Return the (x, y) coordinate for the center point of the cell that contains the specified text.  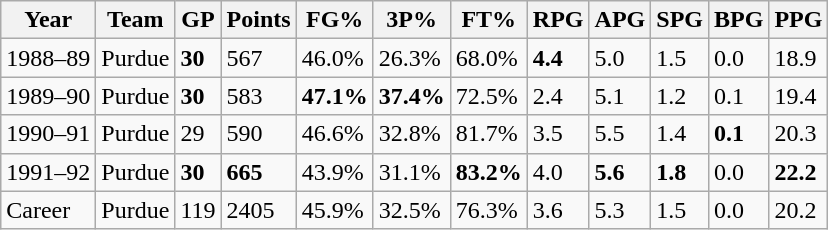
1.4 (680, 134)
567 (258, 58)
46.6% (334, 134)
76.3% (488, 210)
32.5% (412, 210)
5.5 (620, 134)
45.9% (334, 210)
APG (620, 20)
32.8% (412, 134)
18.9 (798, 58)
665 (258, 172)
RPG (558, 20)
1990–91 (48, 134)
1988–89 (48, 58)
31.1% (412, 172)
47.1% (334, 96)
3.5 (558, 134)
20.2 (798, 210)
37.4% (412, 96)
68.0% (488, 58)
5.3 (620, 210)
3P% (412, 20)
4.4 (558, 58)
590 (258, 134)
Team (136, 20)
SPG (680, 20)
72.5% (488, 96)
583 (258, 96)
1.2 (680, 96)
Points (258, 20)
119 (198, 210)
83.2% (488, 172)
1991–92 (48, 172)
BPG (739, 20)
FT% (488, 20)
19.4 (798, 96)
GP (198, 20)
81.7% (488, 134)
29 (198, 134)
FG% (334, 20)
26.3% (412, 58)
43.9% (334, 172)
Year (48, 20)
PPG (798, 20)
1989–90 (48, 96)
3.6 (558, 210)
5.1 (620, 96)
1.8 (680, 172)
46.0% (334, 58)
5.0 (620, 58)
4.0 (558, 172)
2405 (258, 210)
22.2 (798, 172)
2.4 (558, 96)
5.6 (620, 172)
Career (48, 210)
20.3 (798, 134)
